Scan for the cell matching the given text and deliver its [x, y] coordinate at center. 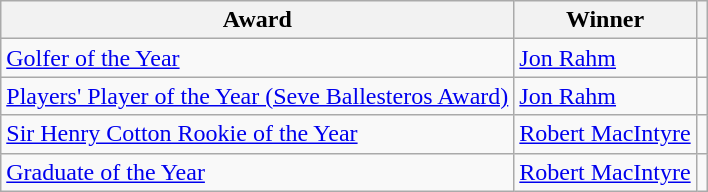
Sir Henry Cotton Rookie of the Year [258, 134]
Golfer of the Year [258, 58]
Winner [605, 20]
Graduate of the Year [258, 172]
Players' Player of the Year (Seve Ballesteros Award) [258, 96]
Award [258, 20]
